Identify which cell holds the provided text, then report its [X, Y] central coordinate. 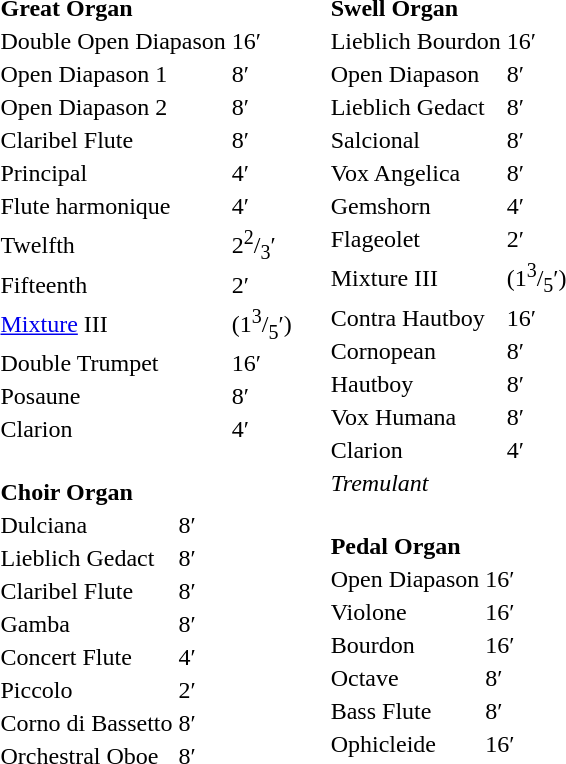
Salcional [416, 140]
Contra Hautboy [416, 318]
Pedal Organ [422, 546]
22/3′ [262, 246]
Clarion [416, 450]
Gemshorn [416, 206]
(13/5′) [262, 324]
Octave [405, 678]
Ophicleide [405, 744]
Flageolet [416, 239]
Mixture III [416, 278]
Lieblich Bourdon [416, 41]
Bass Flute [405, 711]
Vox Humana [416, 417]
Lieblich Gedact [416, 107]
Violone [405, 612]
Cornopean [416, 351]
Bourdon [405, 645]
Tremulant [416, 483]
Vox Angelica [416, 173]
Hautboy [416, 384]
